Locate the cell with the specified text and output its (x, y) center coordinate. 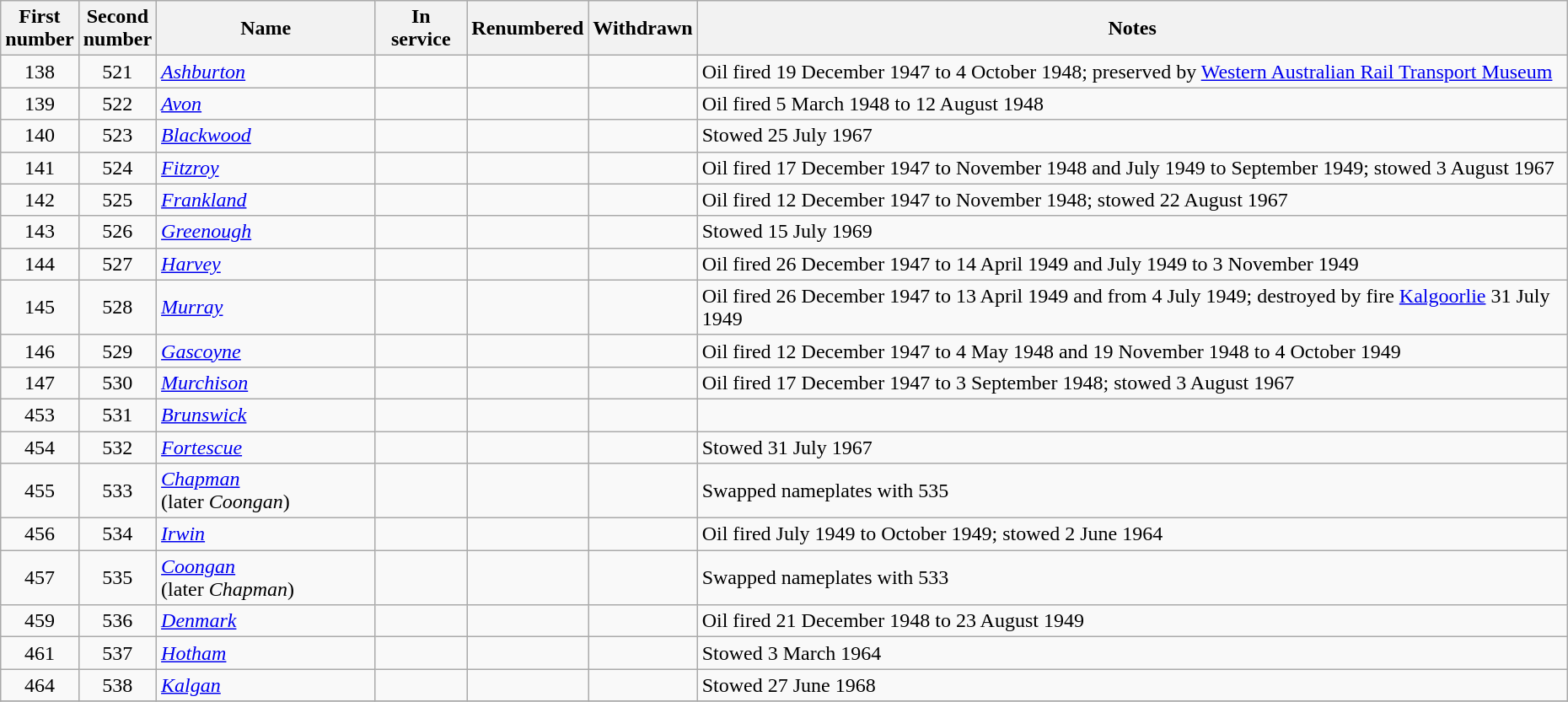
521 (117, 72)
537 (117, 653)
Secondnumber (117, 29)
Stowed 15 July 1969 (1132, 232)
454 (40, 447)
Oil fired 5 March 1948 to 12 August 1948 (1132, 104)
In service (422, 29)
142 (40, 200)
536 (117, 621)
Oil fired 21 December 1948 to 23 August 1949 (1132, 621)
Irwin (266, 534)
Withdrawn (642, 29)
535 (117, 578)
525 (117, 200)
Frankland (266, 200)
Name (266, 29)
Oil fired 12 December 1947 to 4 May 1948 and 19 November 1948 to 4 October 1949 (1132, 351)
538 (117, 685)
Oil fired 12 December 1947 to November 1948; stowed 22 August 1967 (1132, 200)
Notes (1132, 29)
Oil fired 17 December 1947 to 3 September 1948; stowed 3 August 1967 (1132, 383)
144 (40, 264)
Brunswick (266, 415)
Fortescue (266, 447)
530 (117, 383)
Firstnumber (40, 29)
532 (117, 447)
453 (40, 415)
527 (117, 264)
Oil fired 26 December 1947 to 14 April 1949 and July 1949 to 3 November 1949 (1132, 264)
534 (117, 534)
Oil fired 19 December 1947 to 4 October 1948; preserved by Western Australian Rail Transport Museum (1132, 72)
523 (117, 136)
528 (117, 307)
Stowed 31 July 1967 (1132, 447)
Oil fired 26 December 1947 to 13 April 1949 and from 4 July 1949; destroyed by fire Kalgoorlie 31 July 1949 (1132, 307)
456 (40, 534)
138 (40, 72)
Stowed 25 July 1967 (1132, 136)
529 (117, 351)
461 (40, 653)
Fitzroy (266, 168)
Hotham (266, 653)
455 (40, 490)
139 (40, 104)
Oil fired 17 December 1947 to November 1948 and July 1949 to September 1949; stowed 3 August 1967 (1132, 168)
533 (117, 490)
Coongan (later Chapman) (266, 578)
457 (40, 578)
522 (117, 104)
Oil fired July 1949 to October 1949; stowed 2 June 1964 (1132, 534)
Harvey (266, 264)
141 (40, 168)
459 (40, 621)
146 (40, 351)
Murchison (266, 383)
147 (40, 383)
140 (40, 136)
Kalgan (266, 685)
Swapped nameplates with 533 (1132, 578)
524 (117, 168)
Swapped nameplates with 535 (1132, 490)
Chapman (later Coongan) (266, 490)
Blackwood (266, 136)
Ashburton (266, 72)
145 (40, 307)
Stowed 27 June 1968 (1132, 685)
Renumbered (528, 29)
Murray (266, 307)
464 (40, 685)
Denmark (266, 621)
531 (117, 415)
526 (117, 232)
Greenough (266, 232)
Stowed 3 March 1964 (1132, 653)
Avon (266, 104)
Gascoyne (266, 351)
143 (40, 232)
